From the cell containing the given text, extract its center point as [x, y] coordinate. 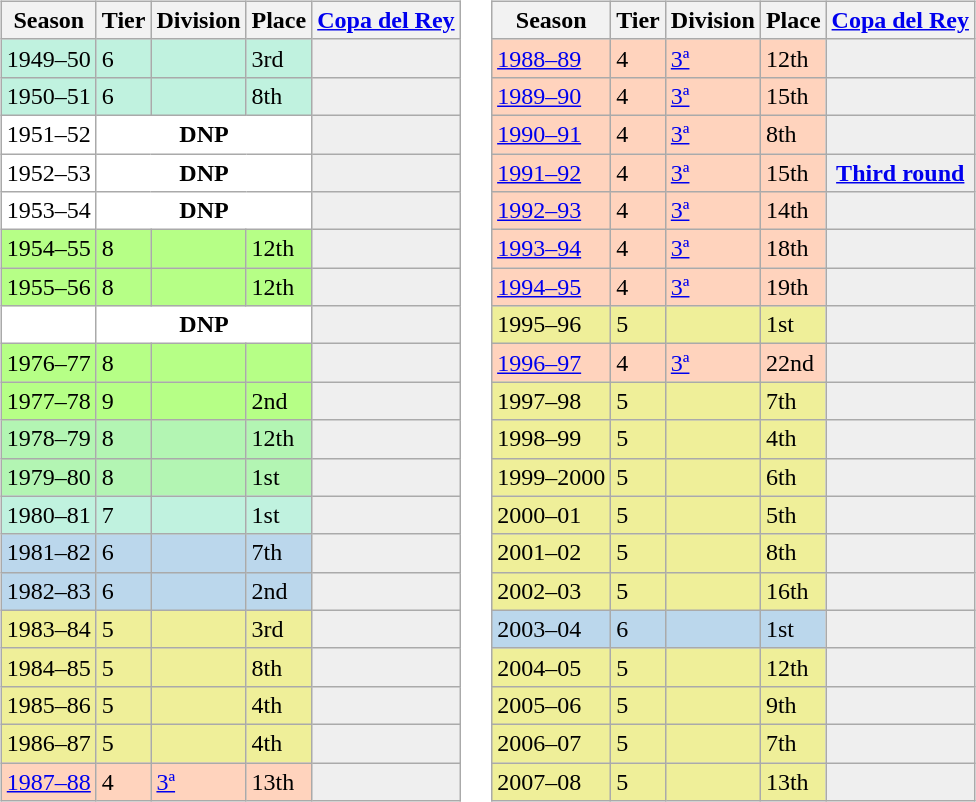
2000–01 [552, 515]
1988–89 [552, 58]
1986–87 [48, 743]
22nd [793, 363]
2003–04 [552, 629]
18th [793, 249]
1951–52 [48, 134]
1981–82 [48, 553]
6th [793, 477]
19th [793, 287]
2004–05 [552, 667]
1954–55 [48, 249]
7 [124, 515]
1978–79 [48, 439]
2007–08 [552, 781]
9th [793, 705]
5th [793, 515]
1985–86 [48, 705]
1996–97 [552, 363]
1994–95 [552, 287]
1949–50 [48, 58]
1983–84 [48, 629]
1998–99 [552, 439]
1997–98 [552, 401]
2001–02 [552, 553]
1991–92 [552, 173]
1989–90 [552, 96]
2005–06 [552, 705]
1979–80 [48, 477]
1993–94 [552, 249]
1977–78 [48, 401]
2002–03 [552, 591]
14th [793, 211]
16th [793, 591]
1982–83 [48, 591]
1995–96 [552, 325]
1953–54 [48, 211]
1952–53 [48, 173]
1984–85 [48, 667]
1999–2000 [552, 477]
9 [124, 401]
1976–77 [48, 363]
1980–81 [48, 515]
1950–51 [48, 96]
1955–56 [48, 287]
Third round [900, 173]
1992–93 [552, 211]
1987–88 [48, 781]
2006–07 [552, 743]
1990–91 [552, 134]
